Locate the cell with the specified text and output its [x, y] center coordinate. 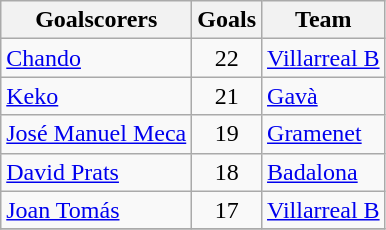
22 [227, 58]
Badalona [324, 172]
José Manuel Meca [96, 134]
Team [324, 20]
17 [227, 210]
18 [227, 172]
19 [227, 134]
Goalscorers [96, 20]
Keko [96, 96]
Joan Tomás [96, 210]
21 [227, 96]
Gavà [324, 96]
David Prats [96, 172]
Chando [96, 58]
Gramenet [324, 134]
Goals [227, 20]
